Provide the (X, Y) coordinate of the cell's center where the given text is located.  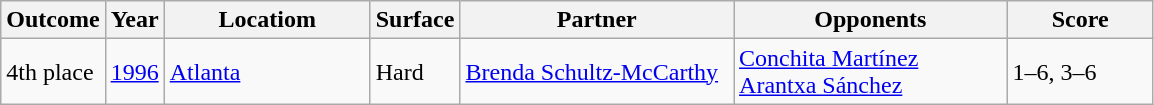
Opponents (871, 20)
1–6, 3–6 (1080, 72)
Partner (597, 20)
Conchita Martínez Arantxa Sánchez (871, 72)
4th place (53, 72)
Hard (415, 72)
Locatiom (267, 20)
Brenda Schultz-McCarthy (597, 72)
Atlanta (267, 72)
1996 (134, 72)
Surface (415, 20)
Year (134, 20)
Outcome (53, 20)
Score (1080, 20)
